Detect which cell encompasses the target text, then output its [X, Y] center coordinate. 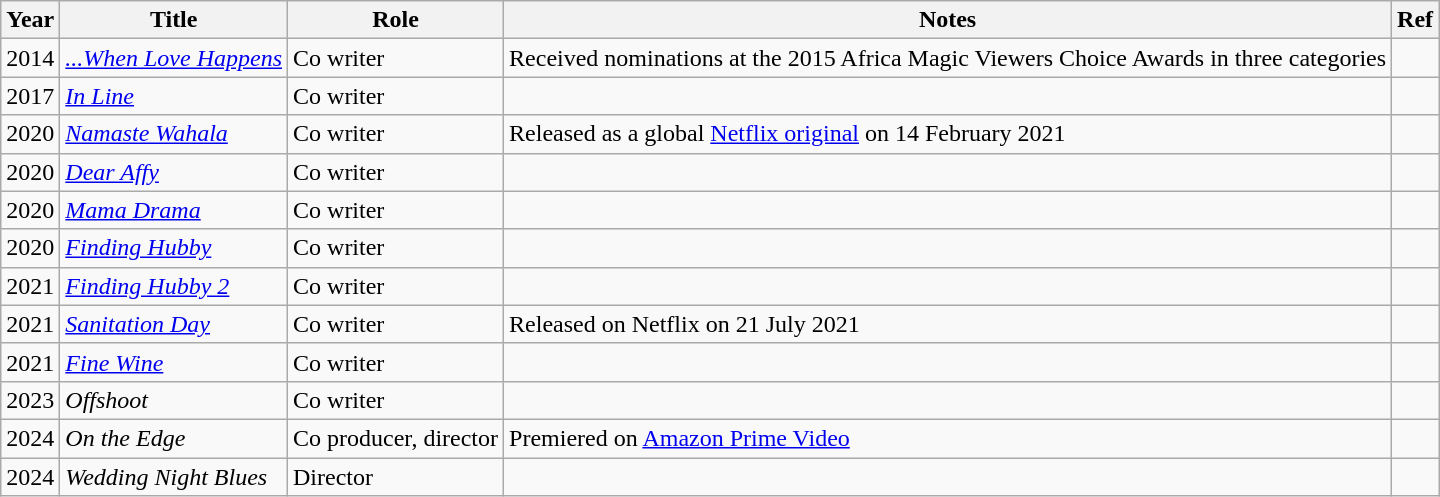
Finding Hubby [174, 248]
2014 [30, 58]
Fine Wine [174, 362]
Mama Drama [174, 210]
Finding Hubby 2 [174, 286]
Received nominations at the 2015 Africa Magic Viewers Choice Awards in three categories [948, 58]
Offshoot [174, 400]
On the Edge [174, 438]
2017 [30, 96]
Director [396, 477]
Dear Affy [174, 172]
2023 [30, 400]
Co producer, director [396, 438]
Title [174, 20]
Released on Netflix on 21 July 2021 [948, 324]
Notes [948, 20]
In Line [174, 96]
Released as a global Netflix original on 14 February 2021 [948, 134]
Namaste Wahala [174, 134]
Role [396, 20]
Sanitation Day [174, 324]
Ref [1416, 20]
Wedding Night Blues [174, 477]
Premiered on Amazon Prime Video [948, 438]
...When Love Happens [174, 58]
Year [30, 20]
